Scan for the cell matching the given text and deliver its (X, Y) coordinate at center. 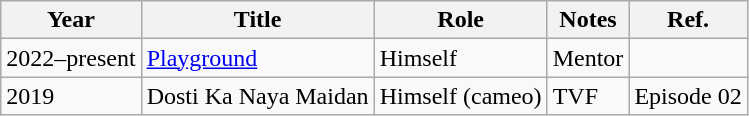
Playground (258, 58)
Himself (cameo) (460, 96)
Dosti Ka Naya Maidan (258, 96)
2022–present (71, 58)
2019 (71, 96)
Role (460, 20)
Mentor (588, 58)
Himself (460, 58)
Year (71, 20)
Episode 02 (688, 96)
Ref. (688, 20)
Notes (588, 20)
TVF (588, 96)
Title (258, 20)
